Detect which cell encompasses the target text, then output its (x, y) center coordinate. 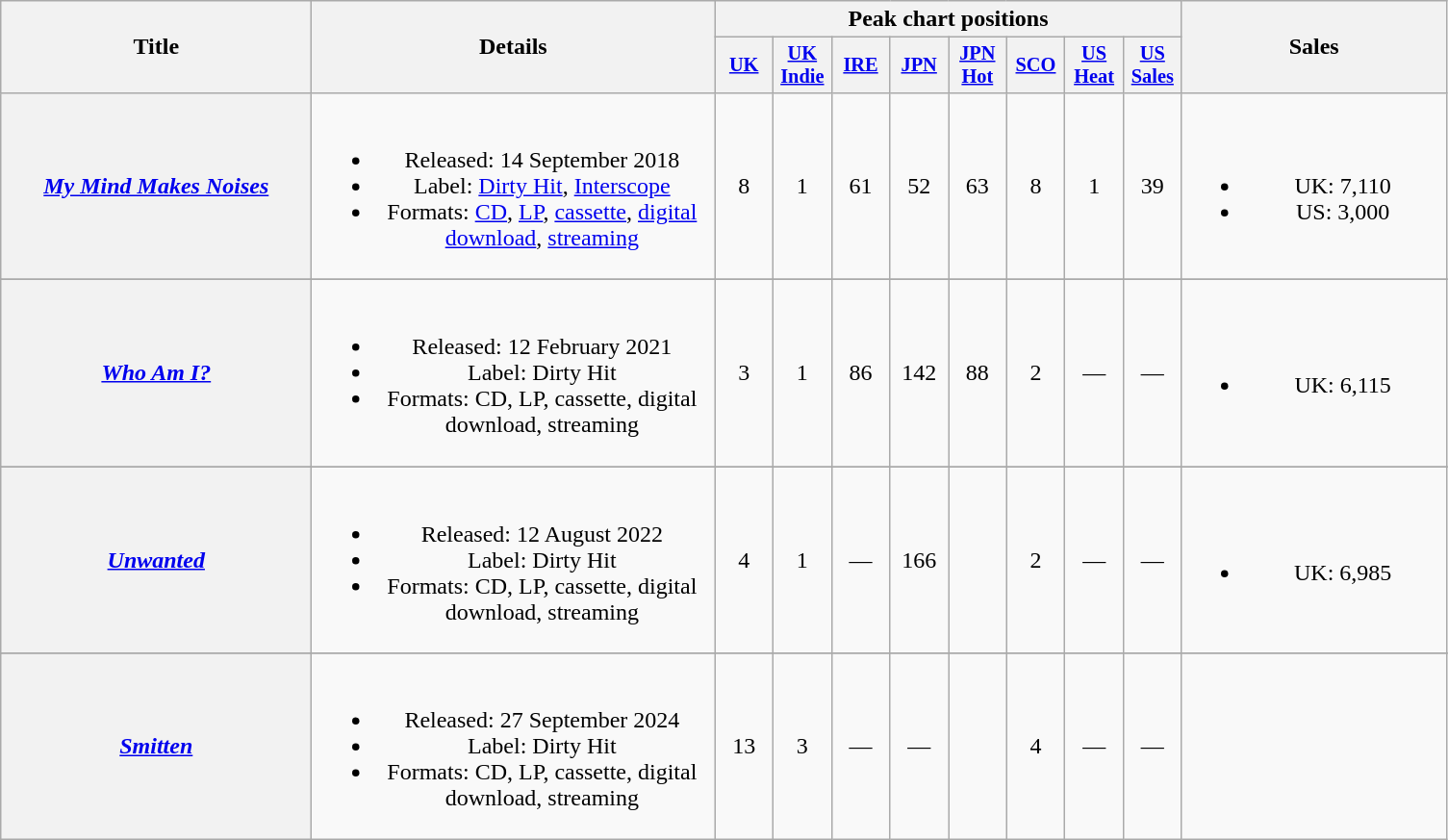
Released: 14 September 2018Label: Dirty Hit, InterscopeFormats: CD, LP, cassette, digital download, streaming (514, 186)
Released: 12 February 2021Label: Dirty HitFormats: CD, LP, cassette, digital download, streaming (514, 373)
Released: 12 August 2022Label: Dirty HitFormats: CD, LP, cassette, digital download, streaming (514, 560)
JPNHot (978, 65)
UK: 7,110US: 3,000 (1314, 186)
142 (920, 373)
Unwanted (156, 560)
Released: 27 September 2024Label: Dirty HitFormats: CD, LP, cassette, digital download, streaming (514, 747)
Sales (1314, 47)
USHeat (1095, 65)
Peak chart positions (949, 19)
UK: 6,115 (1314, 373)
UKIndie (802, 65)
166 (920, 560)
52 (920, 186)
USSales (1153, 65)
88 (978, 373)
39 (1153, 186)
UK: 6,985 (1314, 560)
61 (860, 186)
Who Am I? (156, 373)
13 (745, 747)
My Mind Makes Noises (156, 186)
Details (514, 47)
86 (860, 373)
63 (978, 186)
SCO (1035, 65)
Smitten (156, 747)
Title (156, 47)
JPN (920, 65)
IRE (860, 65)
UK (745, 65)
